Return (x, y) of the center of cell containing provided text 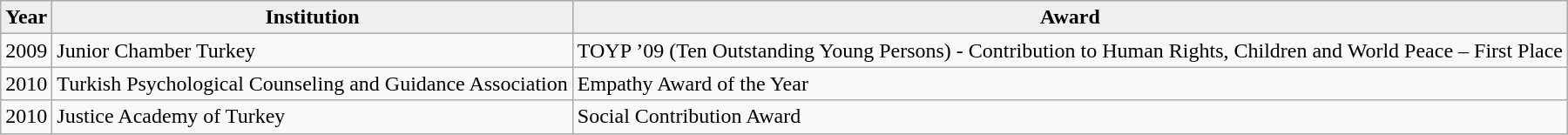
Award (1070, 17)
Empathy Award of the Year (1070, 84)
Turkish Psychological Counseling and Guidance Association (312, 84)
Institution (312, 17)
Junior Chamber Turkey (312, 51)
Year (26, 17)
TOYP ’09 (Ten Outstanding Young Persons) - Contribution to Human Rights, Children and World Peace – First Place (1070, 51)
Justice Academy of Turkey (312, 117)
2009 (26, 51)
Social Contribution Award (1070, 117)
